Determine the (x, y) coordinate at the center of the cell enclosing the given text.  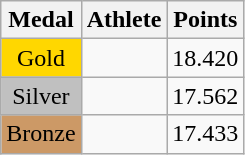
Gold (41, 58)
17.433 (206, 134)
Medal (41, 20)
17.562 (206, 96)
18.420 (206, 58)
Silver (41, 96)
Points (206, 20)
Athlete (124, 20)
Bronze (41, 134)
